Find where the given text appears and provide that cell's center as [X, Y] coordinate. 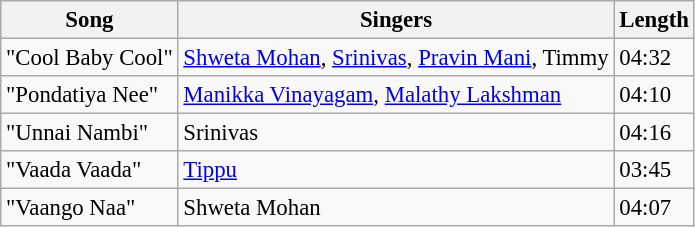
Length [654, 20]
"Unnai Nambi" [90, 133]
Shweta Mohan, Srinivas, Pravin Mani, Timmy [396, 58]
Srinivas [396, 133]
04:10 [654, 95]
Tippu [396, 170]
"Pondatiya Nee" [90, 95]
Manikka Vinayagam, Malathy Lakshman [396, 95]
03:45 [654, 170]
04:16 [654, 133]
Shweta Mohan [396, 208]
"Cool Baby Cool" [90, 58]
"Vaada Vaada" [90, 170]
"Vaango Naa" [90, 208]
04:32 [654, 58]
Singers [396, 20]
Song [90, 20]
04:07 [654, 208]
